Detect which cell encompasses the target text, then output its (X, Y) center coordinate. 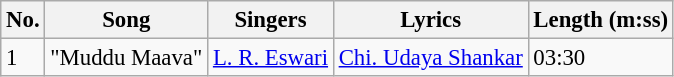
1 (23, 58)
Lyrics (430, 20)
L. R. Eswari (271, 58)
03:30 (600, 58)
Length (m:ss) (600, 20)
Chi. Udaya Shankar (430, 58)
Song (126, 20)
"Muddu Maava" (126, 58)
Singers (271, 20)
No. (23, 20)
